Extract the [x, y] coordinate from the center of the cell holding the provided text.  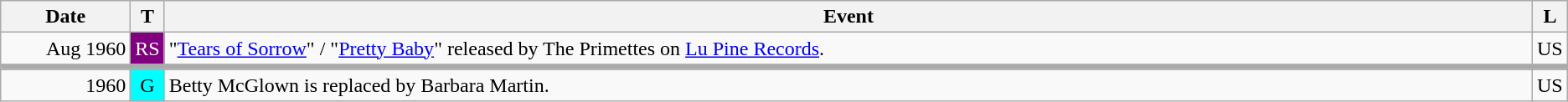
Event [848, 17]
"Tears of Sorrow" / "Pretty Baby" released by The Primettes on Lu Pine Records. [848, 48]
1960 [65, 85]
Aug 1960 [65, 48]
RS [147, 48]
Betty McGlown is replaced by Barbara Martin. [848, 85]
L [1550, 17]
G [147, 85]
T [147, 17]
Date [65, 17]
